Return the (x, y) coordinate for the center point of the cell that contains the specified text.  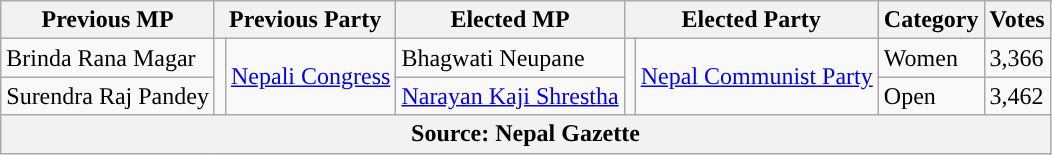
Brinda Rana Magar (108, 58)
Previous MP (108, 20)
3,462 (1017, 96)
3,366 (1017, 58)
Open (931, 96)
Votes (1017, 20)
Elected Party (751, 20)
Nepali Congress (310, 77)
Bhagwati Neupane (510, 58)
Category (931, 20)
Nepal Communist Party (756, 77)
Narayan Kaji Shrestha (510, 96)
Source: Nepal Gazette (526, 134)
Elected MP (510, 20)
Women (931, 58)
Previous Party (304, 20)
Surendra Raj Pandey (108, 96)
